Detect which cell encompasses the target text, then output its [x, y] center coordinate. 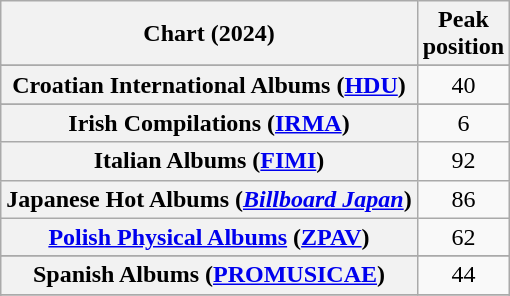
40 [463, 85]
6 [463, 123]
44 [463, 275]
Polish Physical Albums (ZPAV) [209, 237]
Chart (2024) [209, 34]
62 [463, 237]
Peakposition [463, 34]
Japanese Hot Albums (Billboard Japan) [209, 199]
Irish Compilations (IRMA) [209, 123]
86 [463, 199]
Spanish Albums (PROMUSICAE) [209, 275]
92 [463, 161]
Italian Albums (FIMI) [209, 161]
Croatian International Albums (HDU) [209, 85]
